Locate the cell with the specified text and output its [x, y] center coordinate. 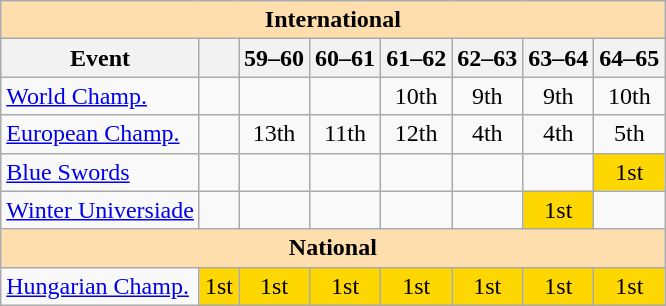
11th [346, 134]
Event [100, 58]
Hungarian Champ. [100, 286]
European Champ. [100, 134]
National [333, 248]
59–60 [274, 58]
12th [416, 134]
International [333, 20]
60–61 [346, 58]
63–64 [558, 58]
13th [274, 134]
Winter Universiade [100, 210]
5th [630, 134]
64–65 [630, 58]
61–62 [416, 58]
62–63 [488, 58]
Blue Swords [100, 172]
World Champ. [100, 96]
